Return the [x, y] coordinate for the center point of the cell that contains the specified text.  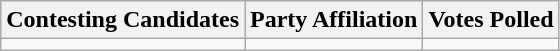
Party Affiliation [334, 20]
Contesting Candidates [123, 20]
Votes Polled [491, 20]
